Find where the given text appears and provide that cell's center as (X, Y) coordinate. 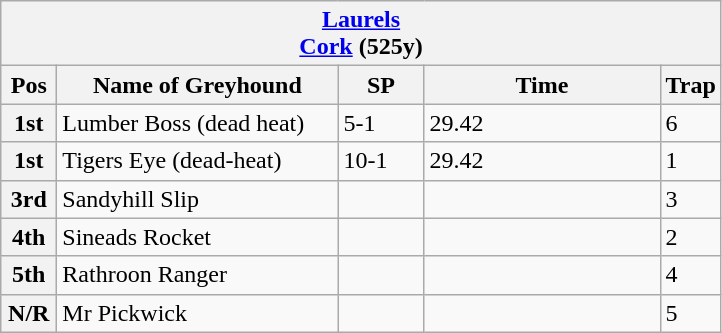
Name of Greyhound (198, 85)
Sineads Rocket (198, 237)
Time (542, 85)
10-1 (381, 161)
Mr Pickwick (198, 313)
3rd (29, 199)
1 (690, 161)
Tigers Eye (dead-heat) (198, 161)
4th (29, 237)
2 (690, 237)
6 (690, 123)
SP (381, 85)
3 (690, 199)
4 (690, 275)
5th (29, 275)
LaurelsCork (525y) (362, 34)
5 (690, 313)
Trap (690, 85)
5-1 (381, 123)
Lumber Boss (dead heat) (198, 123)
N/R (29, 313)
Rathroon Ranger (198, 275)
Pos (29, 85)
Sandyhill Slip (198, 199)
